Capture the cell that displays the provided text and extract its [X, Y] central coordinate. 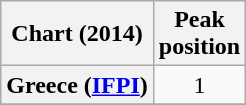
1 [199, 85]
Peakposition [199, 34]
Chart (2014) [78, 34]
Greece (IFPI) [78, 85]
